Search for the cell housing the specified text and yield its [x, y] center coordinate. 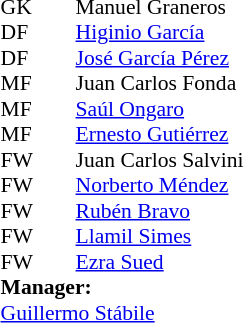
José García Pérez [160, 58]
Norberto Méndez [160, 185]
Saúl Ongaro [160, 109]
Juan Carlos Fonda [160, 83]
Llamil Simes [160, 237]
Ezra Sued [160, 262]
Manager: [122, 287]
Ernesto Gutiérrez [160, 135]
Higinio García [160, 33]
Rubén Bravo [160, 211]
Juan Carlos Salvini [160, 160]
